Identify which cell holds the provided text, then report its [X, Y] central coordinate. 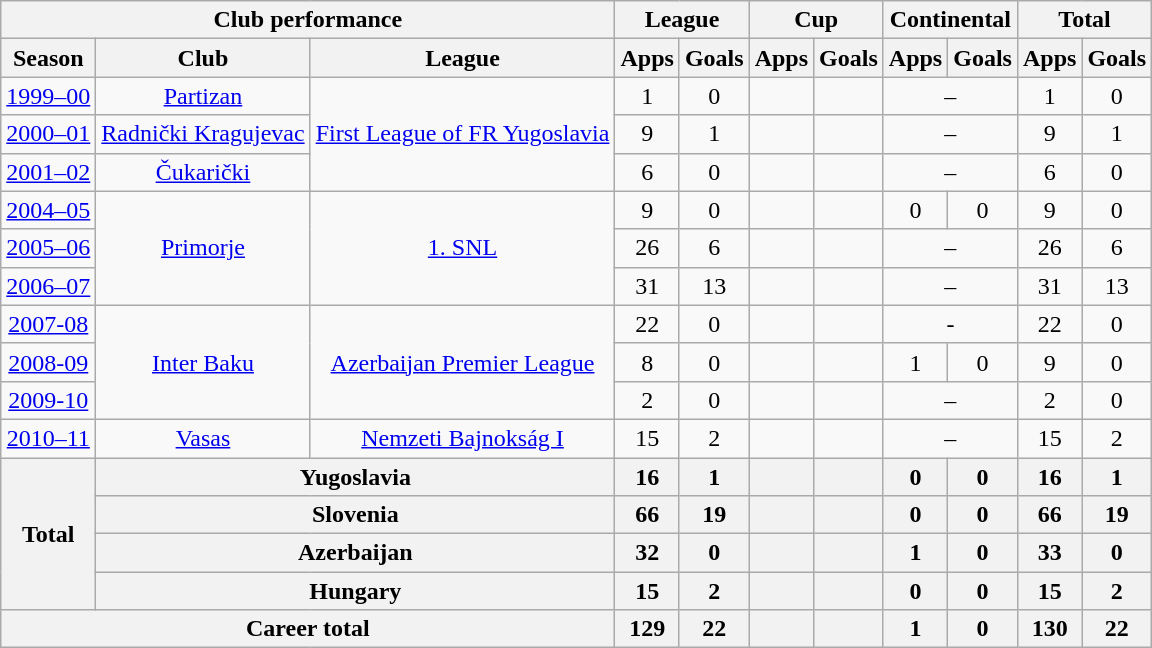
Nemzeti Bajnokság I [462, 438]
Cup [816, 20]
32 [647, 553]
- [950, 324]
First League of FR Yugoslavia [462, 134]
Club [203, 58]
Radnički Kragujevac [203, 134]
Inter Baku [203, 362]
Career total [308, 629]
2008-09 [48, 362]
8 [647, 362]
Yugoslavia [356, 477]
2009-10 [48, 400]
130 [1049, 629]
2000–01 [48, 134]
1999–00 [48, 96]
Azerbaijan [356, 553]
2010–11 [48, 438]
33 [1049, 553]
2004–05 [48, 210]
Hungary [356, 591]
Čukarički [203, 172]
Continental [950, 20]
Primorje [203, 248]
2007-08 [48, 324]
1. SNL [462, 248]
Azerbaijan Premier League [462, 362]
2005–06 [48, 248]
Season [48, 58]
Partizan [203, 96]
Club performance [308, 20]
2006–07 [48, 286]
Slovenia [356, 515]
129 [647, 629]
Vasas [203, 438]
2001–02 [48, 172]
